Provide the [X, Y] coordinate of the cell's center where the given text is located.  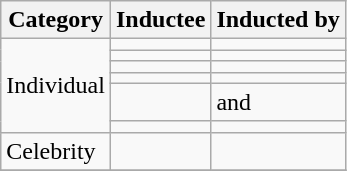
Inducted by [278, 20]
and [278, 102]
Inductee [160, 20]
Celebrity [56, 151]
Individual [56, 86]
Category [56, 20]
